Scan for the cell matching the given text and deliver its (X, Y) coordinate at center. 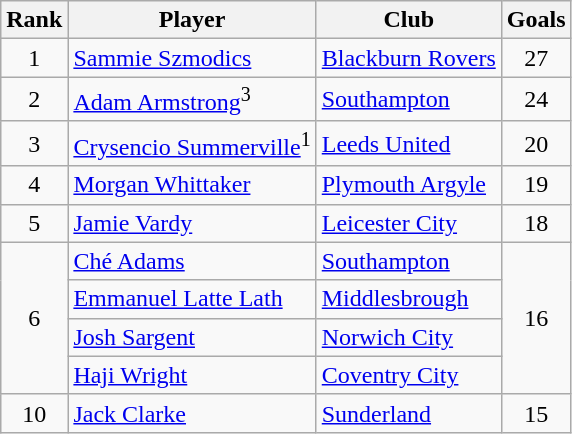
Ché Adams (192, 261)
Coventry City (408, 375)
Leicester City (408, 223)
Middlesbrough (408, 299)
Josh Sargent (192, 337)
Jamie Vardy (192, 223)
1 (34, 58)
3 (34, 144)
27 (536, 58)
Emmanuel Latte Lath (192, 299)
20 (536, 144)
Adam Armstrong3 (192, 100)
Rank (34, 20)
24 (536, 100)
Sunderland (408, 413)
5 (34, 223)
Haji Wright (192, 375)
Club (408, 20)
Jack Clarke (192, 413)
Plymouth Argyle (408, 185)
Sammie Szmodics (192, 58)
Player (192, 20)
Leeds United (408, 144)
Goals (536, 20)
15 (536, 413)
4 (34, 185)
10 (34, 413)
Blackburn Rovers (408, 58)
Crysencio Summerville1 (192, 144)
18 (536, 223)
Norwich City (408, 337)
16 (536, 318)
6 (34, 318)
2 (34, 100)
19 (536, 185)
Morgan Whittaker (192, 185)
